Search for the cell housing the specified text and yield its (X, Y) center coordinate. 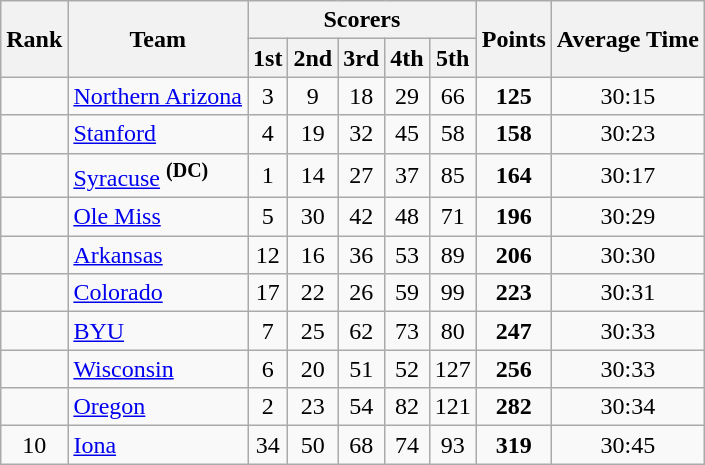
45 (407, 134)
158 (514, 134)
7 (268, 331)
80 (452, 331)
282 (514, 407)
196 (514, 217)
27 (362, 176)
51 (362, 369)
26 (362, 293)
9 (313, 96)
164 (514, 176)
23 (313, 407)
206 (514, 255)
2 (268, 407)
30:29 (628, 217)
30:31 (628, 293)
Iona (158, 445)
17 (268, 293)
3 (268, 96)
73 (407, 331)
Arkansas (158, 255)
Syracuse (DC) (158, 176)
12 (268, 255)
29 (407, 96)
37 (407, 176)
Stanford (158, 134)
247 (514, 331)
99 (452, 293)
66 (452, 96)
30:45 (628, 445)
22 (313, 293)
223 (514, 293)
14 (313, 176)
71 (452, 217)
125 (514, 96)
16 (313, 255)
30:23 (628, 134)
Oregon (158, 407)
25 (313, 331)
5 (268, 217)
42 (362, 217)
34 (268, 445)
58 (452, 134)
30:34 (628, 407)
256 (514, 369)
62 (362, 331)
89 (452, 255)
50 (313, 445)
30 (313, 217)
2nd (313, 58)
53 (407, 255)
74 (407, 445)
32 (362, 134)
3rd (362, 58)
82 (407, 407)
Team (158, 39)
48 (407, 217)
Colorado (158, 293)
20 (313, 369)
Ole Miss (158, 217)
4th (407, 58)
127 (452, 369)
1st (268, 58)
BYU (158, 331)
1 (268, 176)
Scorers (362, 20)
52 (407, 369)
36 (362, 255)
6 (268, 369)
93 (452, 445)
Average Time (628, 39)
4 (268, 134)
30:15 (628, 96)
Wisconsin (158, 369)
30:30 (628, 255)
5th (452, 58)
68 (362, 445)
121 (452, 407)
10 (34, 445)
85 (452, 176)
18 (362, 96)
54 (362, 407)
59 (407, 293)
19 (313, 134)
Northern Arizona (158, 96)
30:17 (628, 176)
Rank (34, 39)
Points (514, 39)
319 (514, 445)
